Find where the given text appears and provide that cell's center as [X, Y] coordinate. 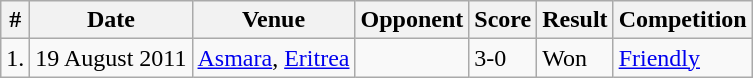
Venue [274, 20]
Friendly [682, 58]
3-0 [503, 58]
19 August 2011 [111, 58]
Date [111, 20]
Competition [682, 20]
Asmara, Eritrea [274, 58]
Opponent [412, 20]
1. [16, 58]
Won [575, 58]
# [16, 20]
Result [575, 20]
Score [503, 20]
